Capture the cell that displays the provided text and extract its (x, y) central coordinate. 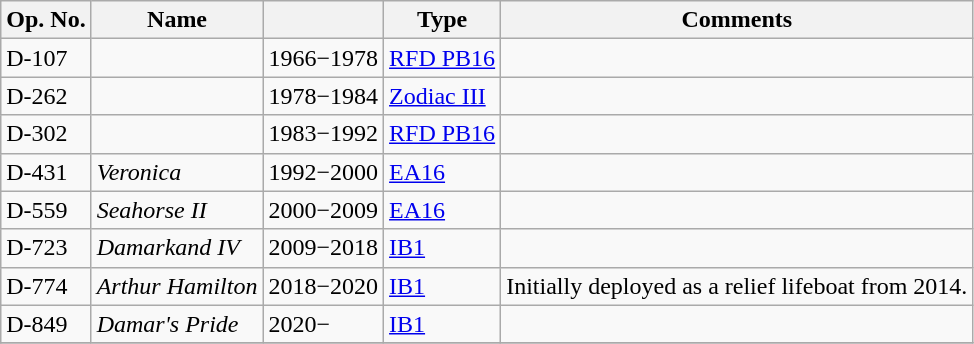
D-774 (46, 286)
D-107 (46, 58)
Name (177, 20)
D-262 (46, 96)
2020− (324, 324)
2018−2020 (324, 286)
D-559 (46, 210)
1966−1978 (324, 58)
Seahorse II (177, 210)
D-849 (46, 324)
Type (442, 20)
Comments (737, 20)
Initially deployed as a relief lifeboat from 2014. (737, 286)
Damarkand IV (177, 248)
Arthur Hamilton (177, 286)
1992−2000 (324, 172)
Zodiac III (442, 96)
D-431 (46, 172)
Veronica (177, 172)
1978−1984 (324, 96)
D-723 (46, 248)
Damar's Pride (177, 324)
2009−2018 (324, 248)
2000−2009 (324, 210)
D-302 (46, 134)
Op. No. (46, 20)
1983−1992 (324, 134)
